Identify which cell holds the provided text, then report its [x, y] central coordinate. 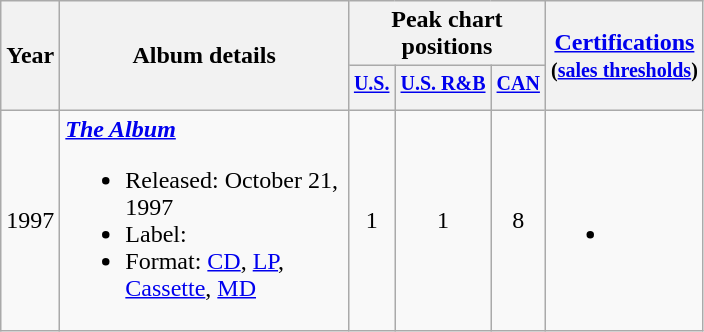
Peak chartpositions [446, 34]
U.S. R&B [443, 88]
Year [30, 56]
Album details [204, 56]
Certifications(sales thresholds) [624, 56]
8 [518, 220]
CAN [518, 88]
The AlbumReleased: October 21, 1997Label: Format: CD, LP, Cassette, MD [204, 220]
1997 [30, 220]
U.S. [372, 88]
